Scan for the cell matching the given text and deliver its [X, Y] coordinate at center. 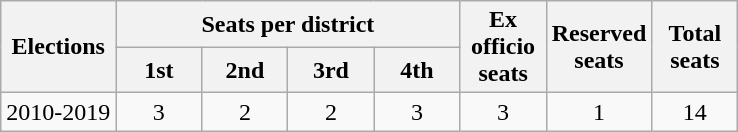
2010-2019 [58, 112]
Ex officio seats [503, 47]
Elections [58, 47]
Reserved seats [599, 47]
4th [417, 70]
Seats per district [288, 24]
14 [695, 112]
Total seats [695, 47]
1 [599, 112]
1st [159, 70]
3rd [331, 70]
2nd [245, 70]
